For the text-containing cell, return its midpoint in (X, Y) coordinate format. 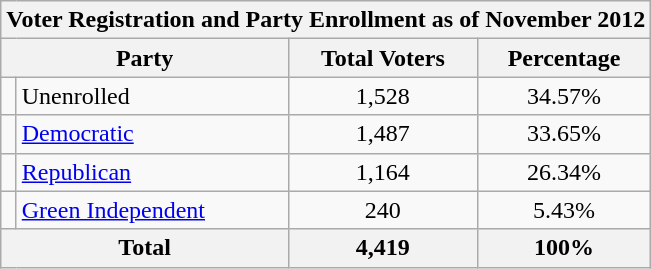
1,528 (382, 96)
Voter Registration and Party Enrollment as of November 2012 (326, 20)
26.34% (564, 172)
Republican (152, 172)
34.57% (564, 96)
Total Voters (382, 58)
Unenrolled (152, 96)
Green Independent (152, 210)
1,164 (382, 172)
Party (145, 58)
4,419 (382, 248)
Democratic (152, 134)
Total (145, 248)
100% (564, 248)
1,487 (382, 134)
Percentage (564, 58)
5.43% (564, 210)
240 (382, 210)
33.65% (564, 134)
